Identify which cell holds the provided text, then report its [x, y] central coordinate. 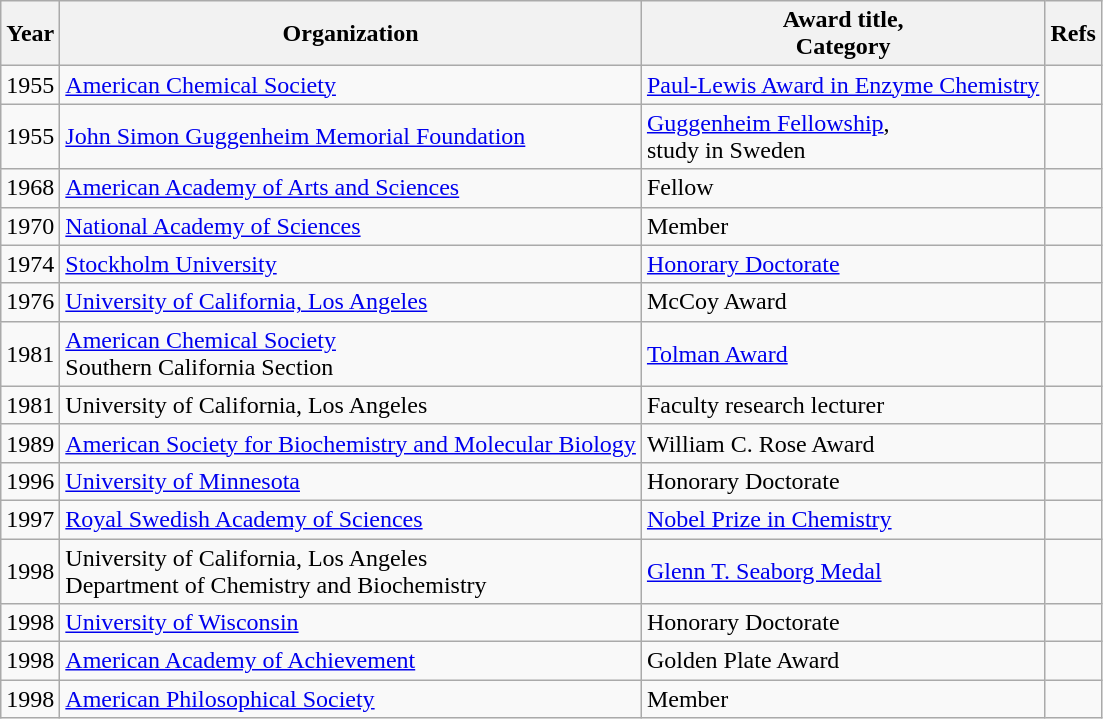
Award title,Category [842, 34]
Fellow [842, 188]
University of Wisconsin [351, 623]
American Chemical Society [351, 85]
Paul-Lewis Award in Enzyme Chemistry [842, 85]
Stockholm University [351, 264]
American Philosophical Society [351, 699]
University of California, Los AngelesDepartment of Chemistry and Biochemistry [351, 570]
Royal Swedish Academy of Sciences [351, 519]
1968 [30, 188]
American Chemical SocietySouthern California Section [351, 354]
1974 [30, 264]
William C. Rose Award [842, 443]
Refs [1073, 34]
1989 [30, 443]
Organization [351, 34]
1970 [30, 226]
American Society for Biochemistry and Molecular Biology [351, 443]
University of Minnesota [351, 481]
Guggenheim Fellowship,study in Sweden [842, 136]
American Academy of Arts and Sciences [351, 188]
American Academy of Achievement [351, 661]
Faculty research lecturer [842, 405]
Year [30, 34]
John Simon Guggenheim Memorial Foundation [351, 136]
Golden Plate Award [842, 661]
National Academy of Sciences [351, 226]
1997 [30, 519]
Tolman Award [842, 354]
1996 [30, 481]
Glenn T. Seaborg Medal [842, 570]
Nobel Prize in Chemistry [842, 519]
McCoy Award [842, 302]
1976 [30, 302]
